Provide the [X, Y] coordinate of the cell's center where the given text is located.  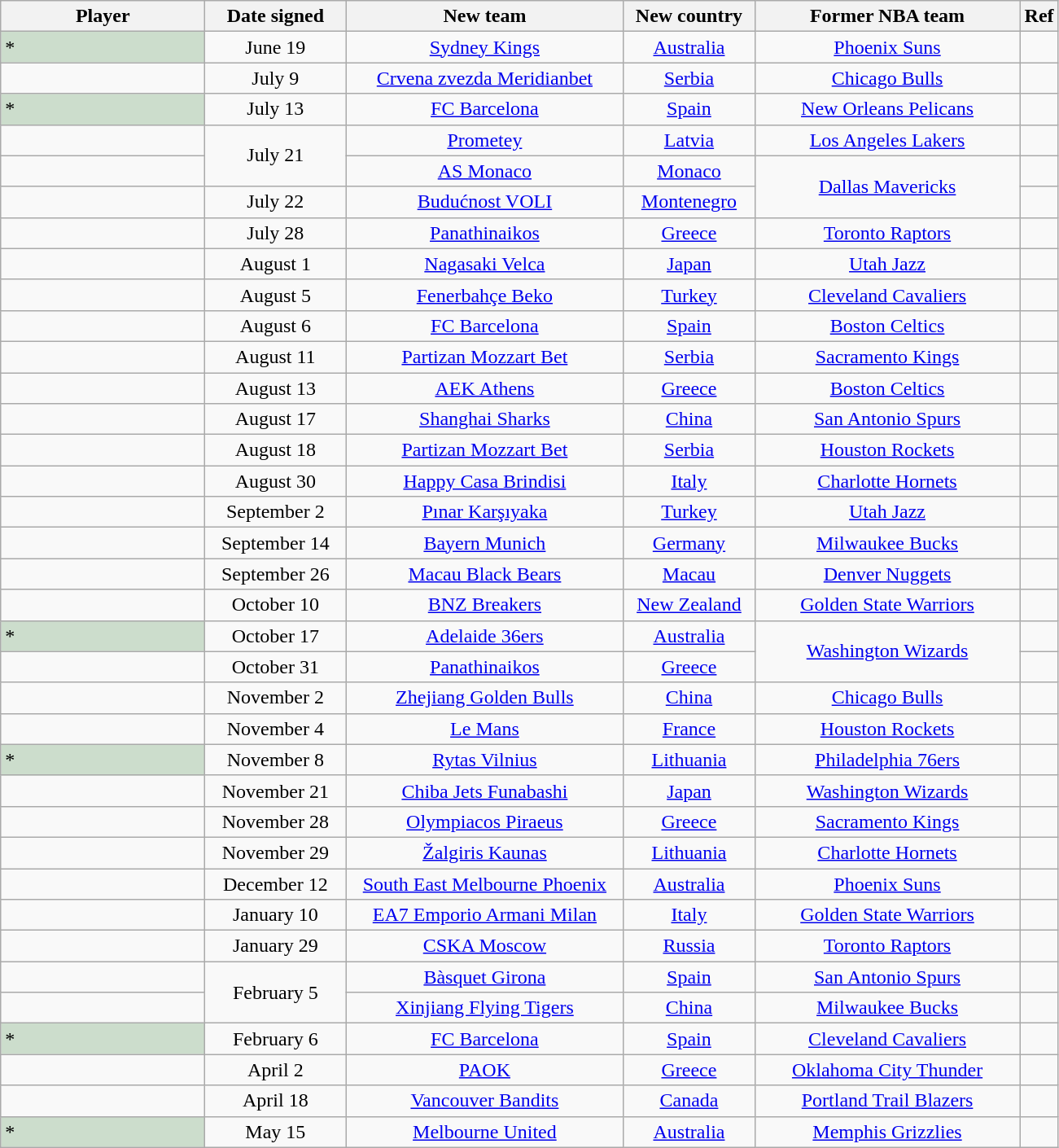
September 26 [275, 574]
October 31 [275, 667]
August 30 [275, 481]
August 11 [275, 357]
Russia [689, 946]
Date signed [275, 16]
December 12 [275, 883]
January 29 [275, 946]
New country [689, 16]
April 2 [275, 1070]
Memphis Grizzlies [887, 1132]
Canada [689, 1101]
Macau Black Bears [485, 574]
Prometey [485, 140]
Monaco [689, 171]
France [689, 729]
Crvena zvezda Meridianbet [485, 78]
October 10 [275, 605]
Vancouver Bandits [485, 1101]
New Orleans Pelicans [887, 109]
November 4 [275, 729]
September 2 [275, 512]
Pınar Karşıyaka [485, 512]
Sydney Kings [485, 47]
July 21 [275, 156]
AS Monaco [485, 171]
July 22 [275, 202]
November 28 [275, 822]
South East Melbourne Phoenix [485, 883]
Melbourne United [485, 1132]
Oklahoma City Thunder [887, 1070]
EA7 Emporio Armani Milan [485, 915]
Germany [689, 543]
Dallas Mavericks [887, 186]
Fenerbahçe Beko [485, 295]
November 21 [275, 791]
Bayern Munich [485, 543]
Žalgiris Kaunas [485, 852]
Le Mans [485, 729]
Happy Casa Brindisi [485, 481]
February 5 [275, 992]
CSKA Moscow [485, 946]
New Zealand [689, 605]
August 1 [275, 264]
November 2 [275, 698]
November 29 [275, 852]
August 6 [275, 326]
July 13 [275, 109]
PAOK [485, 1070]
BNZ Breakers [485, 605]
Adelaide 36ers [485, 636]
August 13 [275, 388]
Macau [689, 574]
November 8 [275, 760]
New team [485, 16]
Portland Trail Blazers [887, 1101]
July 28 [275, 233]
Nagasaki Velca [485, 264]
Latvia [689, 140]
Denver Nuggets [887, 574]
Former NBA team [887, 16]
Montenegro [689, 202]
May 15 [275, 1132]
Philadelphia 76ers [887, 760]
January 10 [275, 915]
Los Angeles Lakers [887, 140]
AEK Athens [485, 388]
April 18 [275, 1101]
June 19 [275, 47]
July 9 [275, 78]
August 17 [275, 419]
October 17 [275, 636]
Zhejiang Golden Bulls [485, 698]
August 18 [275, 450]
Shanghai Sharks [485, 419]
Ref [1039, 16]
Olympiacos Piraeus [485, 822]
Rytas Vilnius [485, 760]
Bàsquet Girona [485, 977]
August 5 [275, 295]
Chiba Jets Funabashi [485, 791]
Player [103, 16]
Xinjiang Flying Tigers [485, 1008]
Budućnost VOLI [485, 202]
February 6 [275, 1039]
September 14 [275, 543]
